Pinpoint the cell where the given text exists, returning its [X, Y] midpoint coordinate. 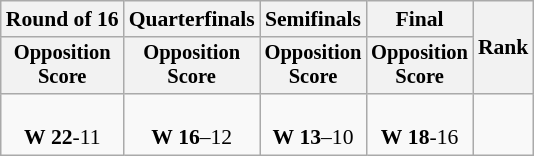
W 16–12 [192, 124]
Final [420, 19]
Quarterfinals [192, 19]
W 13–10 [314, 124]
Rank [504, 48]
Semifinals [314, 19]
Round of 16 [62, 19]
W 22-11 [62, 124]
W 18-16 [420, 124]
